Output the [X, Y] coordinate of the center of the cell containing the given text.  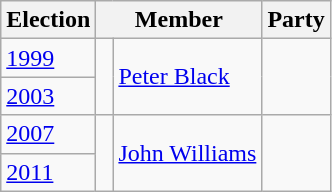
John Williams [188, 153]
2007 [48, 134]
Party [296, 20]
Peter Black [188, 77]
2003 [48, 96]
Election [48, 20]
1999 [48, 58]
Member [179, 20]
2011 [48, 172]
